From the cell containing the given text, extract its center point as (x, y) coordinate. 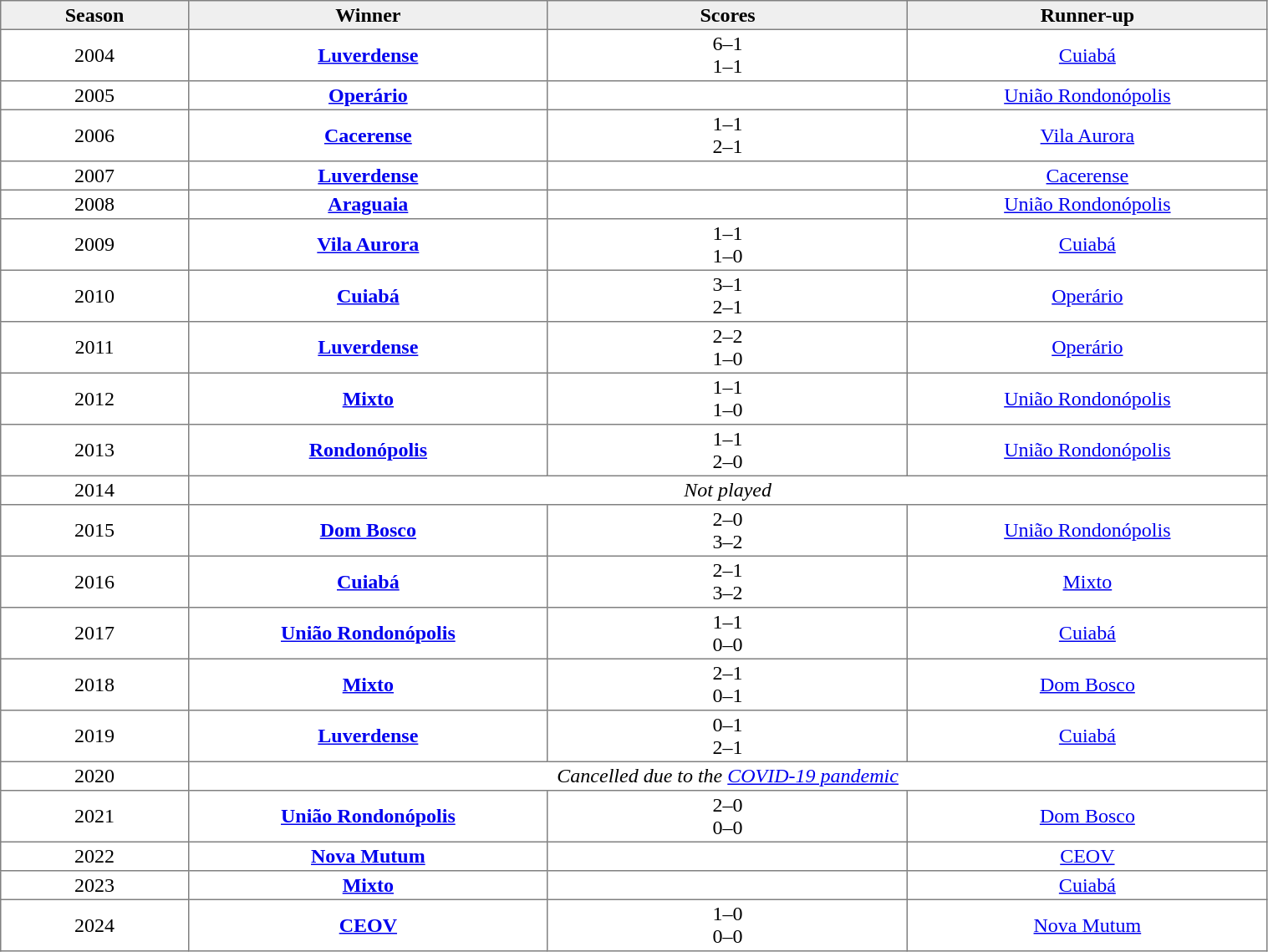
3–12–1 (727, 296)
2016 (94, 582)
2014 (94, 490)
2019 (94, 736)
Runner-up (1087, 15)
2024 (94, 925)
2020 (94, 776)
Winner (368, 15)
Not played (727, 490)
2022 (94, 856)
2012 (94, 399)
1–10–0 (727, 634)
6–11–1 (727, 55)
Season (94, 15)
Cancelled due to the COVID-19 pandemic (727, 776)
Araguaia (368, 204)
2004 (94, 55)
2011 (94, 348)
2–10–1 (727, 685)
2008 (94, 204)
2015 (94, 531)
2023 (94, 885)
2018 (94, 685)
1–12–1 (727, 135)
2–00–0 (727, 817)
Scores (727, 15)
Rondonópolis (368, 451)
2–13–2 (727, 582)
2017 (94, 634)
2–03–2 (727, 531)
2013 (94, 451)
1–12–0 (727, 451)
1–00–0 (727, 925)
2005 (94, 95)
2006 (94, 135)
2007 (94, 176)
2021 (94, 817)
2010 (94, 296)
2009 (94, 245)
0–12–1 (727, 736)
2–21–0 (727, 348)
